Search for the cell housing the specified text and yield its [x, y] center coordinate. 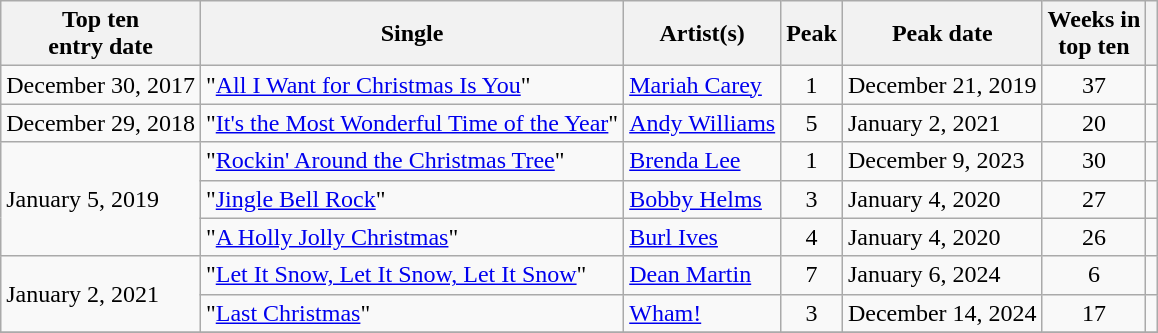
Peak date [942, 34]
"It's the Most Wonderful Time of the Year" [412, 123]
December 29, 2018 [101, 123]
Bobby Helms [702, 199]
December 21, 2019 [942, 85]
January 5, 2019 [101, 199]
Mariah Carey [702, 85]
Top tenentry date [101, 34]
"Rockin' Around the Christmas Tree" [412, 161]
Andy Williams [702, 123]
"All I Want for Christmas Is You" [412, 85]
Wham! [702, 313]
Dean Martin [702, 275]
December 30, 2017 [101, 85]
30 [1094, 161]
"Jingle Bell Rock" [412, 199]
"A Holly Jolly Christmas" [412, 237]
20 [1094, 123]
4 [812, 237]
December 14, 2024 [942, 313]
January 6, 2024 [942, 275]
17 [1094, 313]
37 [1094, 85]
26 [1094, 237]
27 [1094, 199]
7 [812, 275]
6 [1094, 275]
"Let It Snow, Let It Snow, Let It Snow" [412, 275]
Burl Ives [702, 237]
Weeks intop ten [1094, 34]
Single [412, 34]
"Last Christmas" [412, 313]
Brenda Lee [702, 161]
Artist(s) [702, 34]
Peak [812, 34]
December 9, 2023 [942, 161]
5 [812, 123]
